Return [x, y] of the center of cell containing provided text 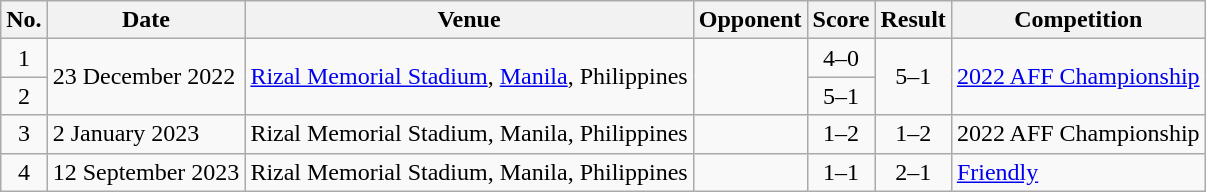
Date [146, 20]
2 January 2023 [146, 134]
1–1 [841, 172]
Opponent [750, 20]
2 [24, 96]
2–1 [913, 172]
Venue [469, 20]
Competition [1078, 20]
4 [24, 172]
3 [24, 134]
4–0 [841, 58]
23 December 2022 [146, 77]
Result [913, 20]
12 September 2023 [146, 172]
Score [841, 20]
1 [24, 58]
No. [24, 20]
Friendly [1078, 172]
